Extract the (X, Y) coordinate from the center of the cell holding the provided text.  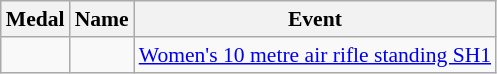
Name (102, 19)
Women's 10 metre air rifle standing SH1 (315, 55)
Event (315, 19)
Medal (36, 19)
